Detect which cell encompasses the target text, then output its (X, Y) center coordinate. 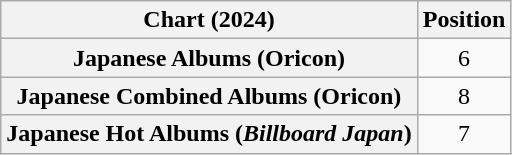
Japanese Hot Albums (Billboard Japan) (209, 134)
Japanese Albums (Oricon) (209, 58)
Chart (2024) (209, 20)
7 (464, 134)
Japanese Combined Albums (Oricon) (209, 96)
Position (464, 20)
6 (464, 58)
8 (464, 96)
